Capture the cell that displays the provided text and extract its (X, Y) central coordinate. 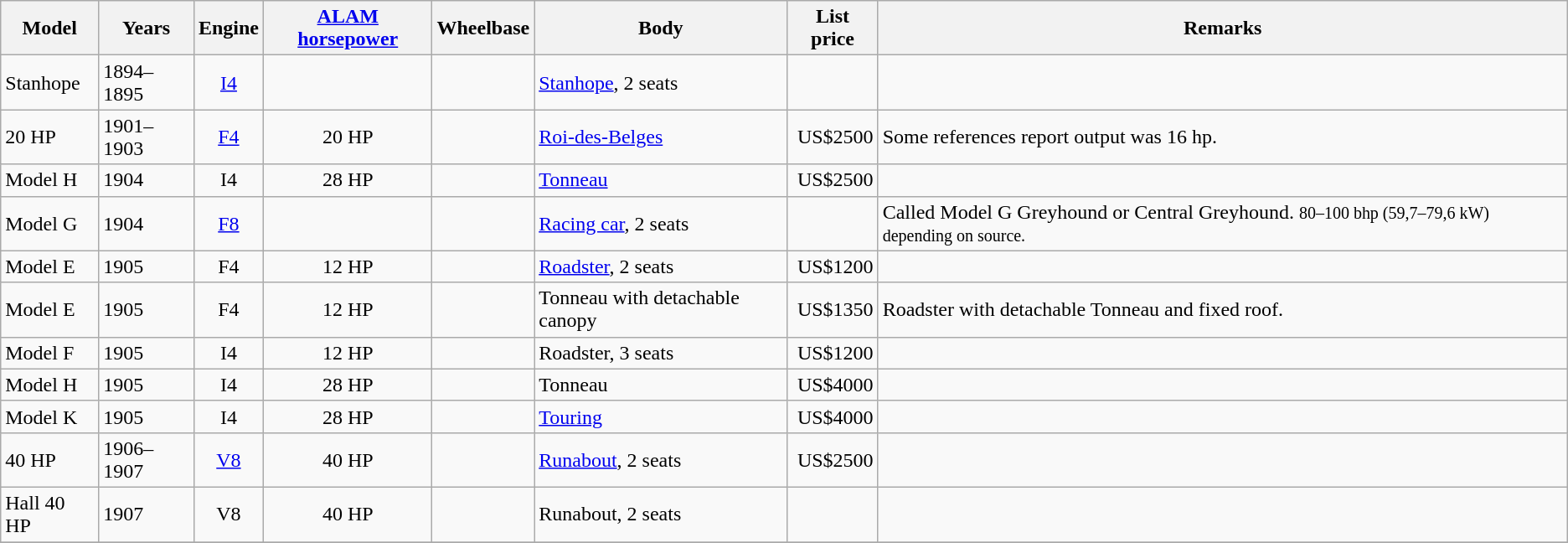
Touring (661, 416)
1901–1903 (147, 137)
Model G (50, 223)
Remarks (1223, 28)
Roadster with detachable Tonneau and fixed roof. (1223, 310)
1907 (147, 515)
1906–1907 (147, 459)
Roadster, 2 seats (661, 266)
List price (833, 28)
ALAM horsepower (347, 28)
Model F (50, 353)
Body (661, 28)
Racing car, 2 seats (661, 223)
Engine (228, 28)
Wheelbase (483, 28)
Stanhope, 2 seats (661, 82)
Some references report output was 16 hp. (1223, 137)
Years (147, 28)
Roi-des-Belges (661, 137)
Model (50, 28)
1894–1895 (147, 82)
US$1350 (833, 310)
F8 (228, 223)
Hall 40 HP (50, 515)
Tonneau with detachable canopy (661, 310)
Stanhope (50, 82)
Model K (50, 416)
Called Model G Greyhound or Central Greyhound. 80–100 bhp (59,7–79,6 kW) depending on source. (1223, 223)
Roadster, 3 seats (661, 353)
